For the text-containing cell, return its midpoint in [x, y] coordinate format. 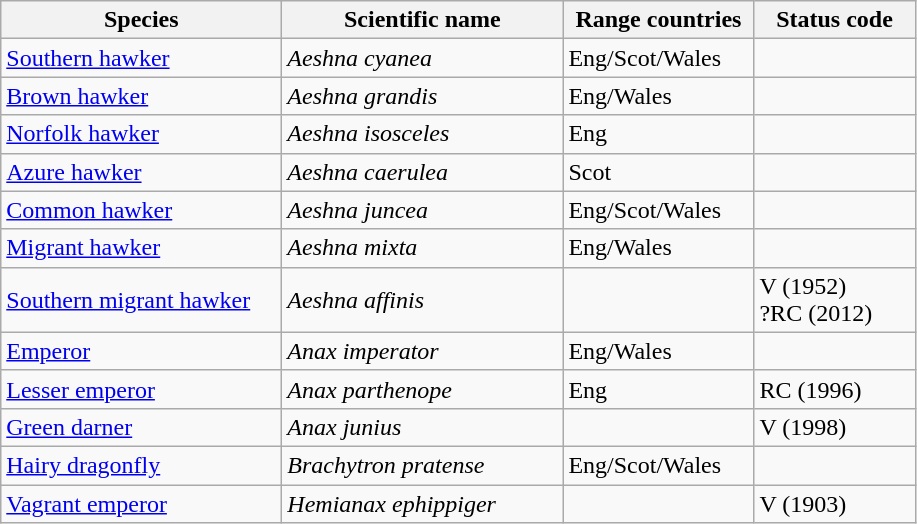
Azure hawker [142, 172]
Scot [658, 172]
Species [142, 20]
Southern migrant hawker [142, 300]
Range countries [658, 20]
Scientific name [422, 20]
Aeshna juncea [422, 210]
V (1903) [834, 503]
Aeshna caerulea [422, 172]
Green darner [142, 427]
Anax imperator [422, 351]
Status code [834, 20]
Southern hawker [142, 58]
Anax parthenope [422, 389]
V (1952)?RC (2012) [834, 300]
Aeshna affinis [422, 300]
Lesser emperor [142, 389]
Brown hawker [142, 96]
V (1998) [834, 427]
Norfolk hawker [142, 134]
Emperor [142, 351]
Aeshna isosceles [422, 134]
Aeshna grandis [422, 96]
Brachytron pratense [422, 465]
Vagrant emperor [142, 503]
Hemianax ephippiger [422, 503]
Aeshna cyanea [422, 58]
Anax junius [422, 427]
Common hawker [142, 210]
RC (1996) [834, 389]
Hairy dragonfly [142, 465]
Migrant hawker [142, 248]
Aeshna mixta [422, 248]
